Determine the (x, y) coordinate at the center of the cell enclosing the given text.  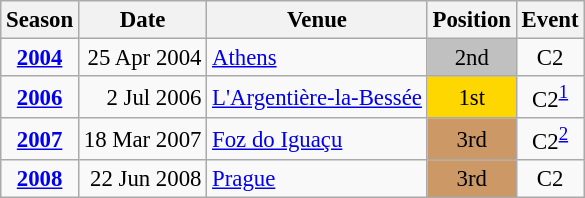
C22 (550, 139)
2004 (40, 58)
18 Mar 2007 (142, 139)
Prague (317, 179)
22 Jun 2008 (142, 179)
C21 (550, 97)
Position (472, 20)
Athens (317, 58)
Season (40, 20)
2007 (40, 139)
2nd (472, 58)
Date (142, 20)
2008 (40, 179)
2006 (40, 97)
Venue (317, 20)
Foz do Iguaçu (317, 139)
25 Apr 2004 (142, 58)
1st (472, 97)
Event (550, 20)
L'Argentière-la-Bessée (317, 97)
2 Jul 2006 (142, 97)
